Output the (x, y) coordinate of the center of the cell containing the given text.  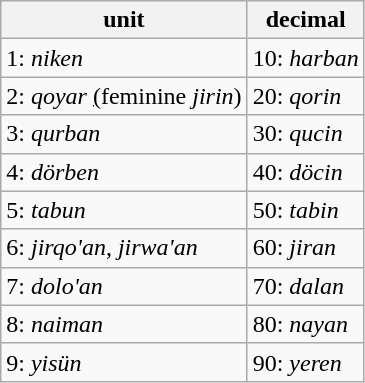
10: harban (306, 58)
6: jirqo'an, jirwa'an (124, 248)
60: jiran (306, 248)
unit (124, 20)
5: tabun (124, 210)
70: dalan (306, 286)
90: yeren (306, 362)
7: dolo'an (124, 286)
30: qucin (306, 134)
decimal (306, 20)
4: dörben (124, 172)
8: naiman (124, 324)
1: niken (124, 58)
50: tabin (306, 210)
20: qorin (306, 96)
9: yisün (124, 362)
40: döcin (306, 172)
2: qoyar (feminine jirin) (124, 96)
80: nayan (306, 324)
3: qurban (124, 134)
